Extract the [X, Y] coordinate from the center of the cell holding the provided text.  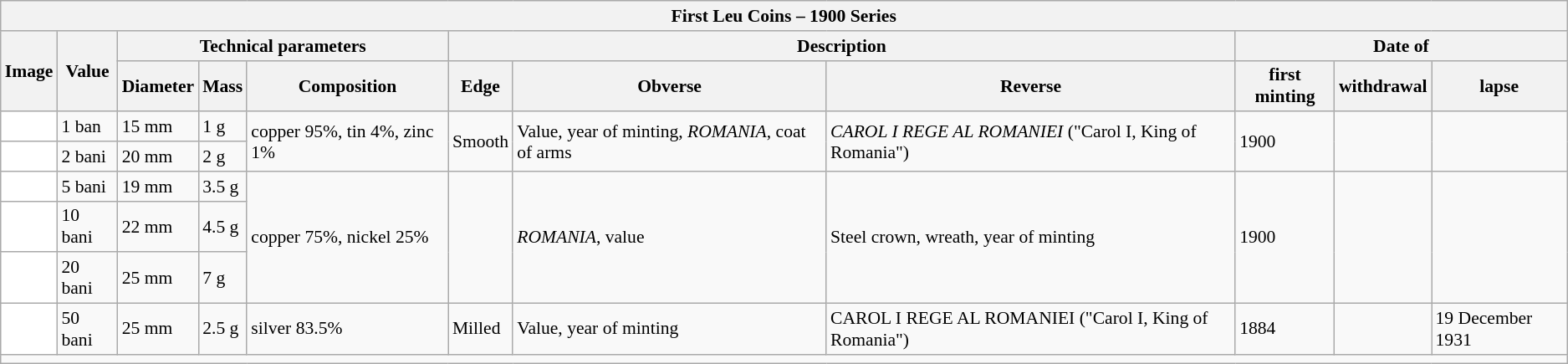
3.5 g [222, 187]
15 mm [158, 127]
Obverse [669, 85]
Smooth [480, 142]
1884 [1285, 330]
19 December 1931 [1499, 330]
Value, year of minting [669, 330]
50 bani [87, 330]
copper 75%, nickel 25% [348, 238]
19 mm [158, 187]
2 bani [87, 156]
withdrawal [1383, 85]
Value [87, 72]
Description [841, 46]
Steel crown, wreath, year of minting [1030, 238]
1 g [222, 127]
4.5 g [222, 226]
Milled [480, 330]
22 mm [158, 226]
2.5 g [222, 330]
ROMANIA, value [669, 238]
2 g [222, 156]
lapse [1499, 85]
Reverse [1030, 85]
5 bani [87, 187]
Technical parameters [283, 46]
10 bani [87, 226]
20 mm [158, 156]
Date of [1402, 46]
Value, year of minting, ROMANIA, coat of arms [669, 142]
silver 83.5% [348, 330]
Image [29, 72]
First Leu Coins – 1900 Series [784, 16]
first minting [1285, 85]
Diameter [158, 85]
copper 95%, tin 4%, zinc 1% [348, 142]
Edge [480, 85]
1 ban [87, 127]
Mass [222, 85]
Composition [348, 85]
7 g [222, 278]
20 bani [87, 278]
